Provide the (x, y) coordinate of the cell's center where the given text is located.  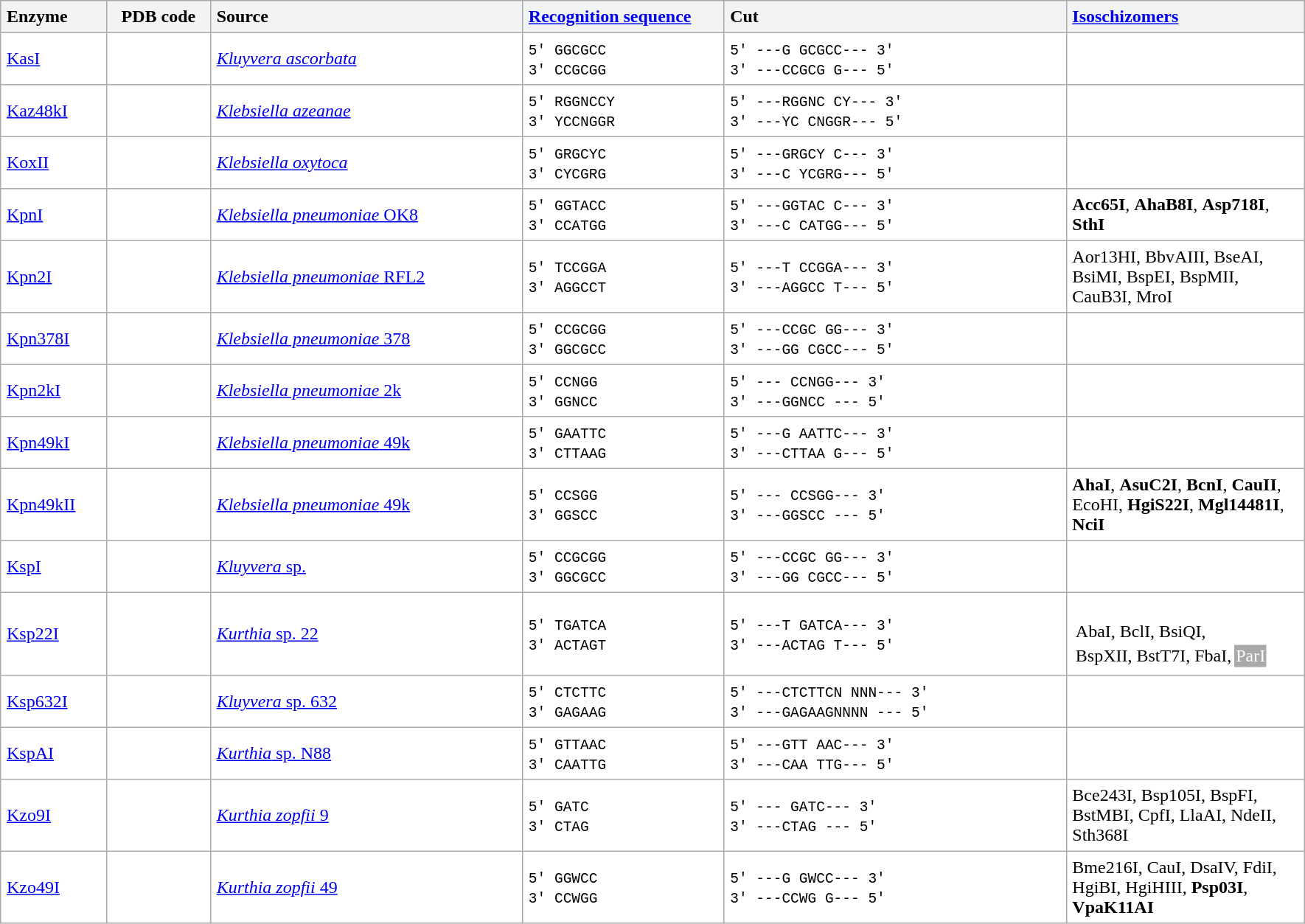
Kluyvera ascorbata (366, 58)
Aor13HI, BbvAIII, BseAI, BsiMI, BspEI, BspMII, CauB3I, MroI (1186, 277)
BspXII, BstT7I, FbaI, (1153, 656)
Kpn2kI (54, 390)
Kpn2I (54, 277)
ParI (1250, 656)
Source (366, 17)
AhaI, AsuC2I, BcnI, CauII, EcoHI, HgiS22I, Mgl14481I, NciI (1186, 504)
5' ---RGGNC CY--- 3' 3' ---YC CNGGR--- 5' (895, 111)
Recognition sequence (624, 17)
Acc65I, AhaB8I, Asp718I, SthI (1186, 215)
Kurthia zopfii 9 (366, 816)
5' CCNGG 3' GGNCC (624, 390)
Klebsiella pneumoniae RFL2 (366, 277)
Kluyvera sp. (366, 566)
Klebsiella pneumoniae 378 (366, 338)
5' ---GRGCY C--- 3' 3' ---C YCGRG--- 5' (895, 162)
5' GTTAAC 3' CAATTG (624, 753)
KpnI (54, 215)
5' CTCTTC 3' GAGAAG (624, 701)
Kpn49kII (54, 504)
Cut (895, 17)
Kurthia sp. 22 (366, 633)
5' TGATCA 3' ACTAGT (624, 633)
5' TCCGGA 3' AGGCCT (624, 277)
5' GRGCYC 3' CYCGRG (624, 162)
Kzo9I (54, 816)
5' ---GTT AAC--- 3' 3' ---CAA TTG--- 5' (895, 753)
5' ---G GWCC--- 3' 3' ---CCWG G--- 5' (895, 887)
5' --- CCNGG--- 3' 3' ---GGNCC --- 5' (895, 390)
AbaI, BclI, BsiQI, (1153, 632)
Kpn378I (54, 338)
PDB code (158, 17)
KasI (54, 58)
Klebsiella azeanae (366, 111)
5' ---GGTAC C--- 3' 3' ---C CATGG--- 5' (895, 215)
Enzyme (54, 17)
5' --- CCSGG--- 3' 3' ---GGSCC --- 5' (895, 504)
5' GGTACC 3' CCATGG (624, 215)
5' ---T CCGGA--- 3' 3' ---AGGCC T--- 5' (895, 277)
Bme216I, CauI, DsaIV, FdiI, HgiBI, HgiHIII, Psp03I, VpaK11AI (1186, 887)
5' GGWCC 3' CCWGG (624, 887)
Isoschizomers (1186, 17)
Kzo49I (54, 887)
Kaz48kI (54, 111)
5' GGCGCC 3' CCGCGG (624, 58)
5' GATC 3' CTAG (624, 816)
5' ---CTCTTCN NNN--- 3' 3' ---GAGAAGNNNN --- 5' (895, 701)
Kluyvera sp. 632 (366, 701)
5' ---T GATCA--- 3' 3' ---ACTAG T--- 5' (895, 633)
Kurthia zopfii 49 (366, 887)
KspAI (54, 753)
5' --- GATC--- 3' 3' ---CTAG --- 5' (895, 816)
Ksp22I (54, 633)
5' RGGNCCY 3' YCCNGGR (624, 111)
KspI (54, 566)
KoxII (54, 162)
Kurthia sp. N88 (366, 753)
5' ---G AATTC--- 3' 3' ---CTTAA G--- 5' (895, 442)
5' CCSGG 3' GGSCC (624, 504)
AbaI, BclI, BsiQI, BspXII, BstT7I, FbaI, ParI (1186, 633)
Ksp632I (54, 701)
5' ---G GCGCC--- 3' 3' ---CCGCG G--- 5' (895, 58)
Klebsiella pneumoniae OK8 (366, 215)
Klebsiella pneumoniae 2k (366, 390)
5' GAATTC 3' CTTAAG (624, 442)
Bce243I, Bsp105I, BspFI, BstMBI, CpfI, LlaAI, NdeII, Sth368I (1186, 816)
Klebsiella oxytoca (366, 162)
Kpn49kI (54, 442)
